For the text-containing cell, return its midpoint in [x, y] coordinate format. 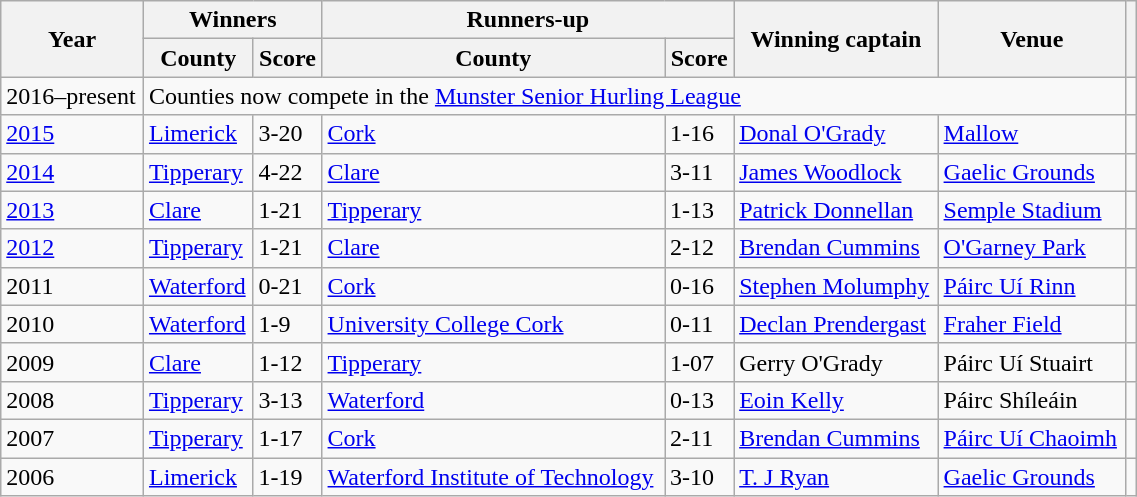
1-9 [288, 324]
1-12 [288, 362]
Gerry O'Grady [836, 362]
0-21 [288, 286]
O'Garney Park [1032, 248]
2010 [72, 324]
Venue [1032, 39]
3-13 [288, 400]
Patrick Donnellan [836, 210]
1-19 [288, 477]
Páirc Shíleáin [1032, 400]
0-11 [700, 324]
0-13 [700, 400]
2015 [72, 134]
1-07 [700, 362]
James Woodlock [836, 172]
Winning captain [836, 39]
Donal O'Grady [836, 134]
2009 [72, 362]
Runners-up [528, 20]
1-17 [288, 438]
Mallow [1032, 134]
2013 [72, 210]
Páirc Uí Chaoimh [1032, 438]
3-10 [700, 477]
Year [72, 39]
2007 [72, 438]
0-16 [700, 286]
Waterford Institute of Technology [494, 477]
Páirc Uí Stuairt [1032, 362]
2-11 [700, 438]
2-12 [700, 248]
2012 [72, 248]
2008 [72, 400]
Fraher Field [1032, 324]
Semple Stadium [1032, 210]
2011 [72, 286]
1-13 [700, 210]
1-16 [700, 134]
Declan Prendergast [836, 324]
Counties now compete in the Munster Senior Hurling League [634, 96]
Páirc Uí Rinn [1032, 286]
3-11 [700, 172]
2014 [72, 172]
3-20 [288, 134]
Eoin Kelly [836, 400]
2016–present [72, 96]
Winners [232, 20]
2006 [72, 477]
4-22 [288, 172]
Stephen Molumphy [836, 286]
T. J Ryan [836, 477]
University College Cork [494, 324]
